Return (X, Y) of the center of cell containing provided text 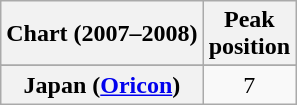
7 (249, 85)
Japan (Oricon) (102, 85)
Chart (2007–2008) (102, 34)
Peakposition (249, 34)
